For the text-containing cell, return its midpoint in [X, Y] coordinate format. 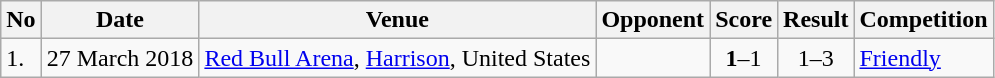
Result [816, 20]
Competition [924, 20]
Friendly [924, 58]
Venue [398, 20]
No [21, 20]
1. [21, 58]
Date [120, 20]
Red Bull Arena, Harrison, United States [398, 58]
Opponent [653, 20]
1–3 [816, 58]
1–1 [744, 58]
27 March 2018 [120, 58]
Score [744, 20]
